Find where the given text appears and provide that cell's center as (X, Y) coordinate. 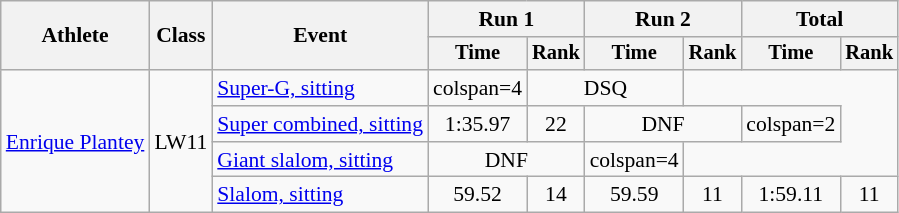
22 (556, 124)
59.52 (478, 195)
colspan=2 (790, 124)
Run 1 (506, 19)
Event (320, 36)
1:35.97 (478, 124)
Slalom, sitting (320, 195)
Super combined, sitting (320, 124)
DSQ (606, 88)
Super-G, sitting (320, 88)
Run 2 (664, 19)
59.59 (634, 195)
LW11 (180, 141)
Giant slalom, sitting (320, 160)
Total (820, 19)
Athlete (76, 36)
Enrique Plantey (76, 141)
1:59.11 (790, 195)
Class (180, 36)
14 (556, 195)
